Identify which cell holds the provided text, then report its (X, Y) central coordinate. 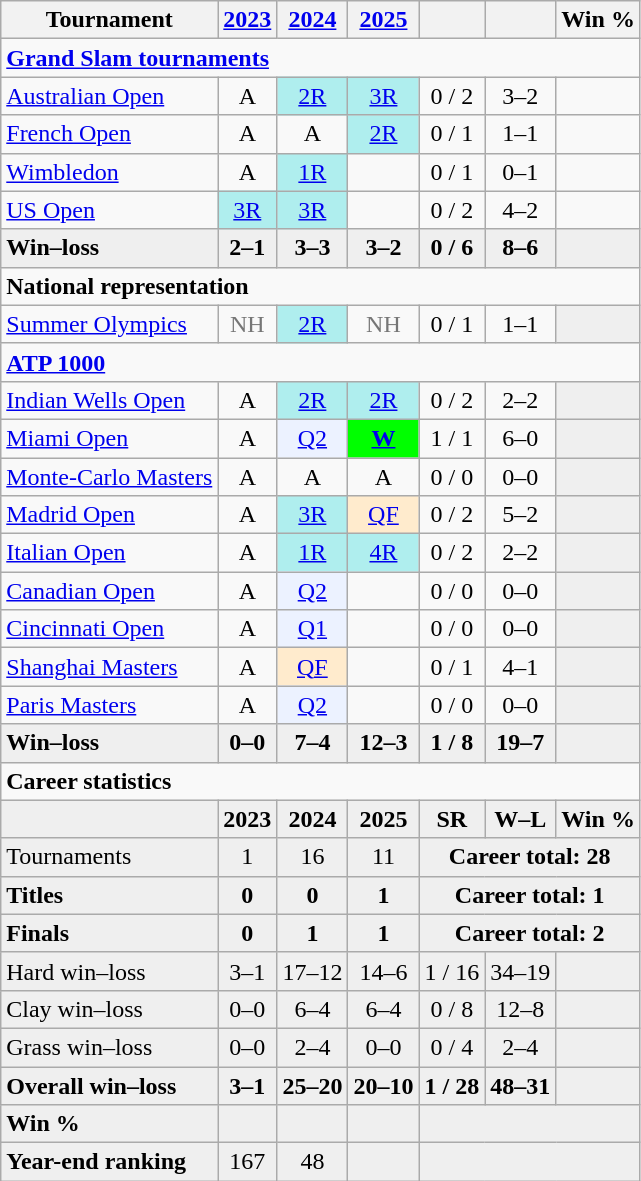
W–L (520, 819)
Miami Open (110, 438)
167 (248, 1162)
0 / 4 (452, 1047)
6–0 (520, 438)
0–1 (520, 172)
Career total: 1 (530, 895)
4–1 (520, 667)
French Open (110, 134)
16 (312, 857)
US Open (110, 210)
Q1 (312, 629)
Overall win–loss (110, 1085)
Clay win–loss (110, 1009)
Summer Olympics (110, 324)
12–8 (520, 1009)
Canadian Open (110, 591)
Tournament (110, 20)
Hard win–loss (110, 971)
Indian Wells Open (110, 400)
1 / 8 (452, 743)
34–19 (520, 971)
Tournaments (110, 857)
11 (384, 857)
Monte-Carlo Masters (110, 477)
1 / 28 (452, 1085)
5–2 (520, 515)
12–3 (384, 743)
National representation (321, 286)
W (384, 438)
48–31 (520, 1085)
8–6 (520, 248)
Career total: 28 (530, 857)
Wimbledon (110, 172)
ATP 1000 (321, 362)
3–3 (312, 248)
Madrid Open (110, 515)
14–6 (384, 971)
4R (384, 553)
Paris Masters (110, 705)
Career total: 2 (530, 933)
Grand Slam tournaments (321, 58)
Australian Open (110, 96)
2–1 (248, 248)
7–4 (312, 743)
17–12 (312, 971)
20–10 (384, 1085)
Cincinnati Open (110, 629)
Career statistics (321, 781)
SR (452, 819)
1 / 16 (452, 971)
Finals (110, 933)
1 / 1 (452, 438)
4–2 (520, 210)
Year-end ranking (110, 1162)
0 / 6 (452, 248)
48 (312, 1162)
19–7 (520, 743)
0 / 8 (452, 1009)
Titles (110, 895)
Italian Open (110, 553)
Grass win–loss (110, 1047)
25–20 (312, 1085)
Shanghai Masters (110, 667)
